For the text-containing cell, return its midpoint in (X, Y) coordinate format. 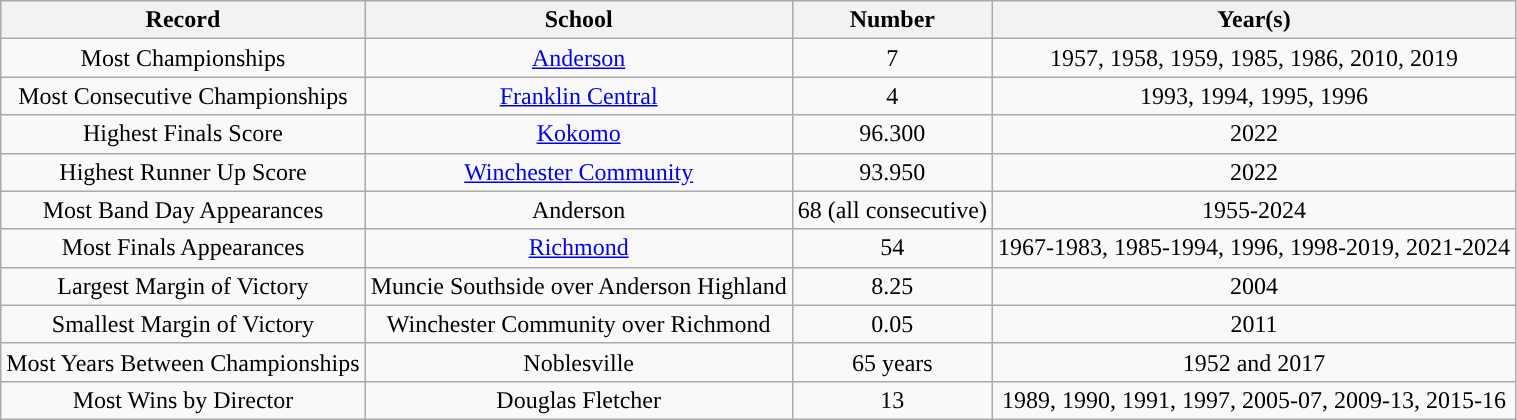
Muncie Southside over Anderson Highland (578, 286)
1989, 1990, 1991, 1997, 2005-07, 2009-13, 2015-16 (1254, 400)
93.950 (892, 172)
Highest Finals Score (183, 134)
Most Band Day Appearances (183, 210)
Noblesville (578, 362)
1993, 1994, 1995, 1996 (1254, 96)
Winchester Community (578, 172)
68 (all consecutive) (892, 210)
Largest Margin of Victory (183, 286)
Most Championships (183, 58)
2011 (1254, 324)
Most Wins by Director (183, 400)
Most Consecutive Championships (183, 96)
Most Years Between Championships (183, 362)
Kokomo (578, 134)
54 (892, 248)
Highest Runner Up Score (183, 172)
13 (892, 400)
Richmond (578, 248)
Most Finals Appearances (183, 248)
Year(s) (1254, 20)
0.05 (892, 324)
Record (183, 20)
96.300 (892, 134)
Douglas Fletcher (578, 400)
7 (892, 58)
65 years (892, 362)
1955-2024 (1254, 210)
8.25 (892, 286)
4 (892, 96)
Smallest Margin of Victory (183, 324)
1967-1983, 1985-1994, 1996, 1998-2019, 2021-2024 (1254, 248)
1957, 1958, 1959, 1985, 1986, 2010, 2019 (1254, 58)
Number (892, 20)
Winchester Community over Richmond (578, 324)
2004 (1254, 286)
School (578, 20)
Franklin Central (578, 96)
1952 and 2017 (1254, 362)
